Detect which cell encompasses the target text, then output its (X, Y) center coordinate. 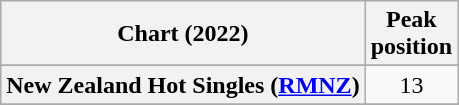
Peakposition (411, 34)
Chart (2022) (183, 34)
13 (411, 85)
New Zealand Hot Singles (RMNZ) (183, 85)
